Detect which cell encompasses the target text, then output its [X, Y] center coordinate. 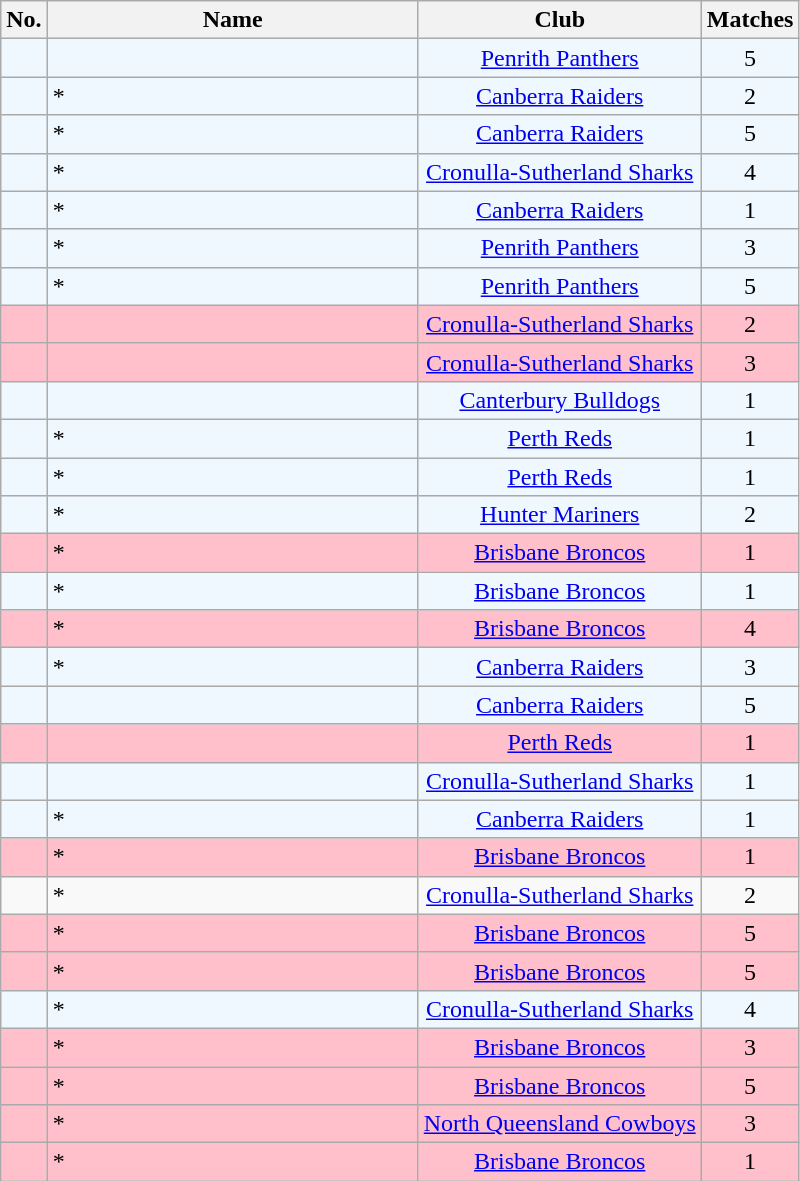
Canterbury Bulldogs [560, 400]
Matches [750, 20]
No. [24, 20]
Club [560, 20]
Hunter Mariners [560, 515]
North Queensland Cowboys [560, 1124]
Name [232, 20]
